For the text-containing cell, return its midpoint in (X, Y) coordinate format. 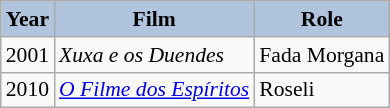
Fada Morgana (322, 55)
Roseli (322, 90)
O Filme dos Espíritos (154, 90)
Xuxa e os Duendes (154, 55)
Film (154, 19)
2010 (28, 90)
Role (322, 19)
Year (28, 19)
2001 (28, 55)
